Locate the cell with the specified text and output its [X, Y] center coordinate. 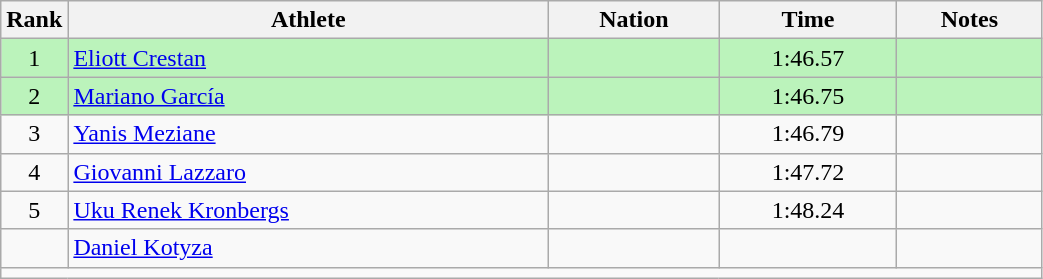
2 [34, 96]
Uku Renek Kronbergs [308, 210]
1:46.57 [808, 58]
1:48.24 [808, 210]
Mariano García [308, 96]
1:46.75 [808, 96]
1:46.79 [808, 134]
Rank [34, 20]
1 [34, 58]
Giovanni Lazzaro [308, 172]
3 [34, 134]
Eliott Crestan [308, 58]
1:47.72 [808, 172]
Athlete [308, 20]
Time [808, 20]
Notes [970, 20]
5 [34, 210]
Daniel Kotyza [308, 248]
Yanis Meziane [308, 134]
4 [34, 172]
Nation [634, 20]
